Extract the (X, Y) coordinate from the center of the cell holding the provided text.  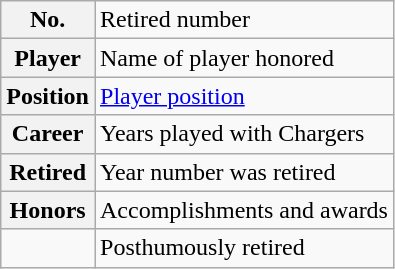
Honors (48, 210)
Years played with Chargers (244, 134)
Player (48, 58)
No. (48, 20)
Retired number (244, 20)
Year number was retired (244, 172)
Retired (48, 172)
Position (48, 96)
Player position (244, 96)
Posthumously retired (244, 248)
Accomplishments and awards (244, 210)
Name of player honored (244, 58)
Career (48, 134)
